Return (x, y) of the center of cell containing provided text 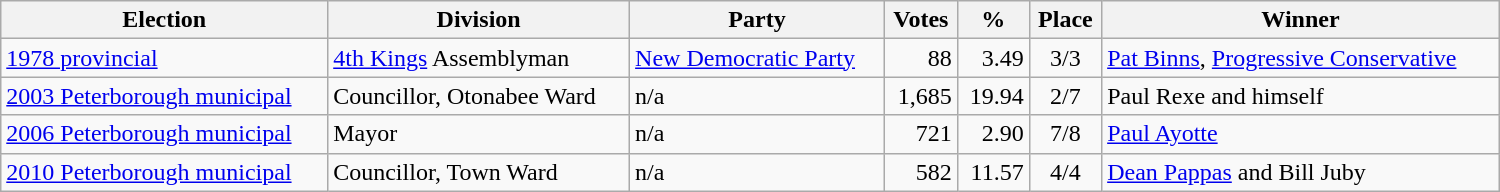
1,685 (920, 96)
Councillor, Town Ward (479, 172)
New Democratic Party (758, 58)
19.94 (993, 96)
Paul Ayotte (1301, 134)
Paul Rexe and himself (1301, 96)
Division (479, 20)
2006 Peterborough municipal (164, 134)
3/3 (1065, 58)
11.57 (993, 172)
7/8 (1065, 134)
Pat Binns, Progressive Conservative (1301, 58)
3.49 (993, 58)
2010 Peterborough municipal (164, 172)
582 (920, 172)
2003 Peterborough municipal (164, 96)
1978 provincial (164, 58)
2/7 (1065, 96)
Votes (920, 20)
Party (758, 20)
Mayor (479, 134)
Election (164, 20)
Winner (1301, 20)
2.90 (993, 134)
88 (920, 58)
Place (1065, 20)
4/4 (1065, 172)
Dean Pappas and Bill Juby (1301, 172)
721 (920, 134)
% (993, 20)
Councillor, Otonabee Ward (479, 96)
4th Kings Assemblyman (479, 58)
